Search for the cell housing the specified text and yield its [x, y] center coordinate. 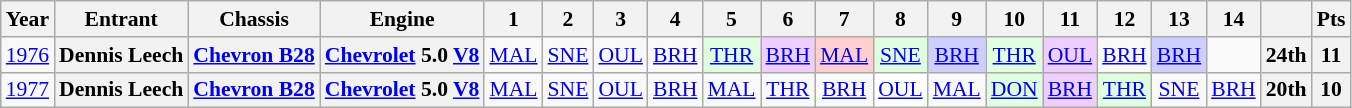
20th [1286, 90]
12 [1124, 19]
9 [957, 19]
24th [1286, 55]
Chassis [254, 19]
Entrant [121, 19]
1 [513, 19]
8 [900, 19]
5 [731, 19]
Pts [1332, 19]
2 [568, 19]
3 [620, 19]
4 [676, 19]
1977 [28, 90]
14 [1234, 19]
7 [844, 19]
13 [1180, 19]
1976 [28, 55]
6 [788, 19]
Engine [402, 19]
DON [1014, 90]
Year [28, 19]
